Return (X, Y) of the center of cell containing provided text 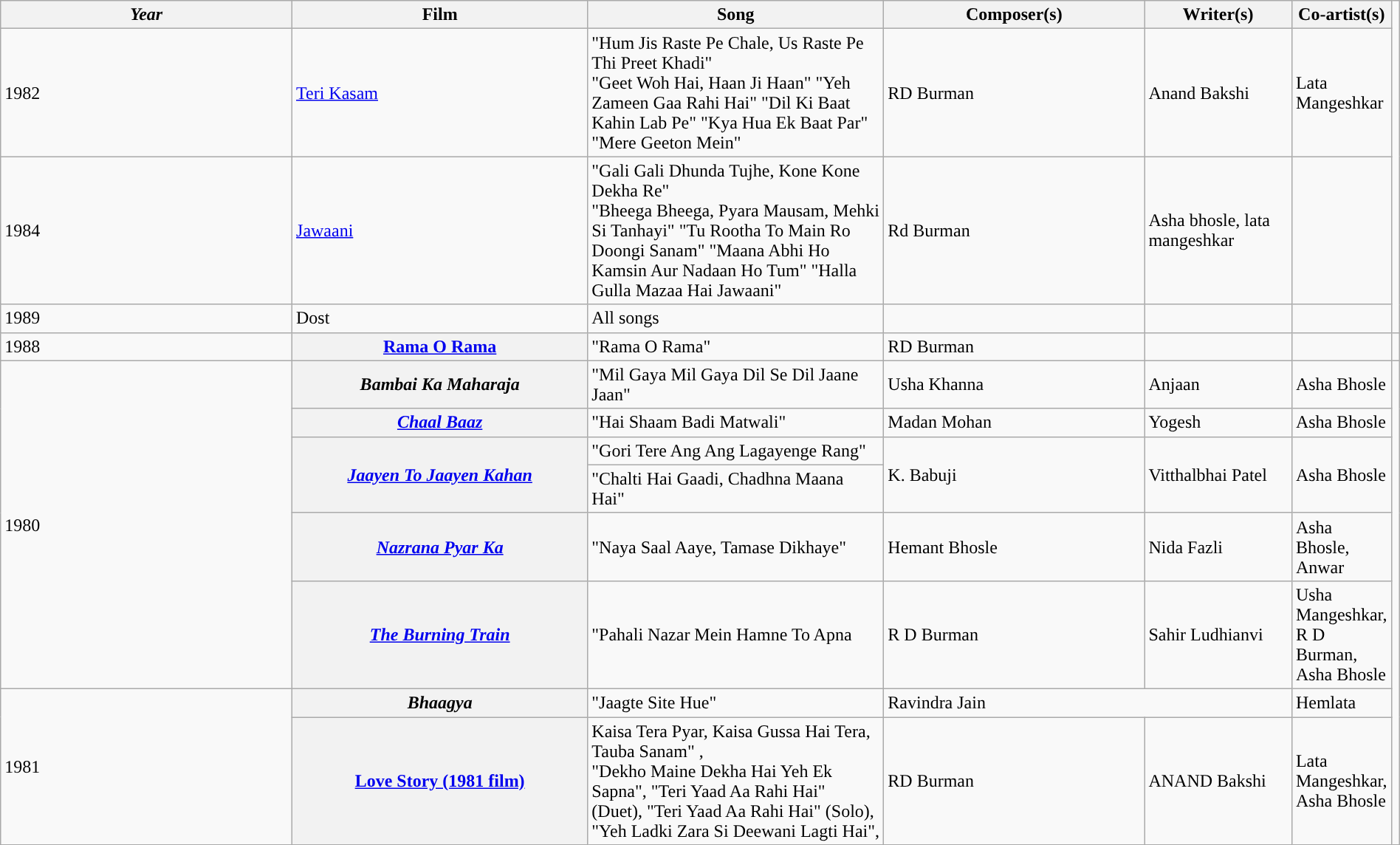
Film (440, 15)
Co-artist(s) (1341, 15)
1988 (146, 346)
"Rama O Rama" (735, 346)
Nazrana Pyar Ka (440, 547)
Anjaan (1218, 384)
1981 (146, 767)
Madan Mohan (1015, 422)
"Pahali Nazar Mein Hamne To Apna (735, 634)
1982 (146, 93)
Hemant Bhosle (1015, 547)
Bambai Ka Maharaja (440, 384)
Vitthalbhai Patel (1218, 474)
"Chalti Hai Gaadi, Chadhna Maana Hai" (735, 489)
Love Story (1981 film) (440, 780)
Composer(s) (1015, 15)
Year (146, 15)
Anand Bakshi (1218, 93)
Nida Fazli (1218, 547)
Usha Khanna (1015, 384)
ANAND Bakshi (1218, 780)
Teri Kasam (440, 93)
1984 (146, 230)
All songs (735, 318)
Asha Bhosle, Anwar (1341, 547)
Yogesh (1218, 422)
1989 (146, 318)
Writer(s) (1218, 15)
"Hai Shaam Badi Matwali" (735, 422)
Asha bhosle, lata mangeshkar (1218, 230)
Ravindra Jain (1088, 702)
"Gori Tere Ang Ang Lagayenge Rang" (735, 451)
Lata Mangeshkar, Asha Bhosle (1341, 780)
Song (735, 15)
Chaal Baaz (440, 422)
R D Burman (1015, 634)
Lata Mangeshkar (1341, 93)
Hemlata (1341, 702)
"Mil Gaya Mil Gaya Dil Se Dil Jaane Jaan" (735, 384)
1980 (146, 524)
Jaayen To Jaayen Kahan (440, 474)
Rama O Rama (440, 346)
Usha Mangeshkar, R D Burman, Asha Bhosle (1341, 634)
"Jaagte Site Hue" (735, 702)
The Burning Train (440, 634)
Rd Burman (1015, 230)
Sahir Ludhianvi (1218, 634)
Dost (440, 318)
"Naya Saal Aaye, Tamase Dikhaye" (735, 547)
K. Babuji (1015, 474)
Jawaani (440, 230)
Bhaagya (440, 702)
